Output the [x, y] coordinate of the center of the cell containing the given text.  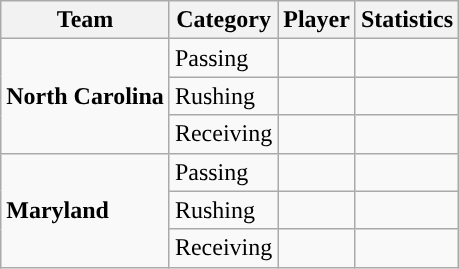
Statistics [406, 20]
North Carolina [86, 96]
Category [223, 20]
Maryland [86, 210]
Team [86, 20]
Player [317, 20]
